Extract the [X, Y] coordinate from the center of the cell holding the provided text.  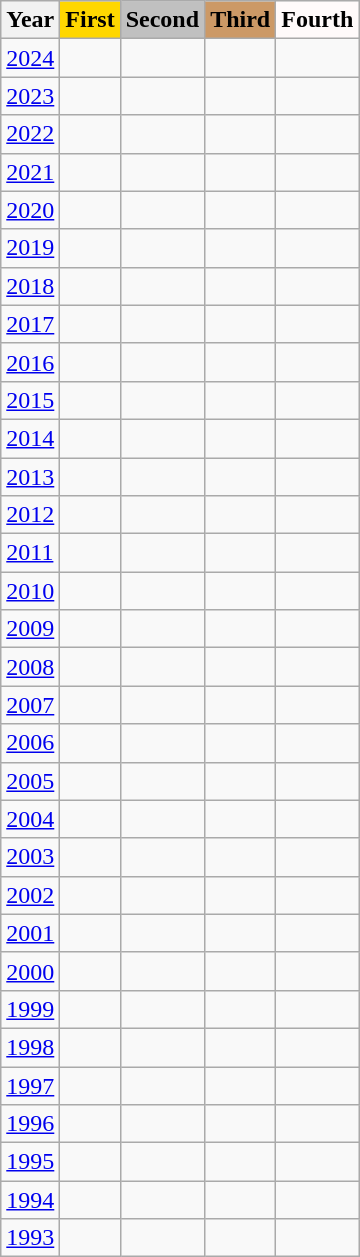
2003 [30, 857]
2014 [30, 438]
2007 [30, 705]
2021 [30, 172]
Second [162, 20]
2002 [30, 895]
2023 [30, 96]
2018 [30, 286]
2017 [30, 324]
2009 [30, 629]
1997 [30, 1085]
1996 [30, 1124]
2011 [30, 553]
1998 [30, 1047]
1994 [30, 1200]
1995 [30, 1162]
First [90, 20]
2013 [30, 477]
2024 [30, 58]
2008 [30, 667]
2000 [30, 971]
Fourth [318, 20]
2006 [30, 743]
2005 [30, 781]
1999 [30, 1009]
Year [30, 20]
2020 [30, 210]
Third [240, 20]
2022 [30, 134]
2012 [30, 515]
2004 [30, 819]
1993 [30, 1238]
2010 [30, 591]
2016 [30, 362]
2019 [30, 248]
2015 [30, 400]
2001 [30, 933]
